Pinpoint the cell where the given text exists, returning its (x, y) midpoint coordinate. 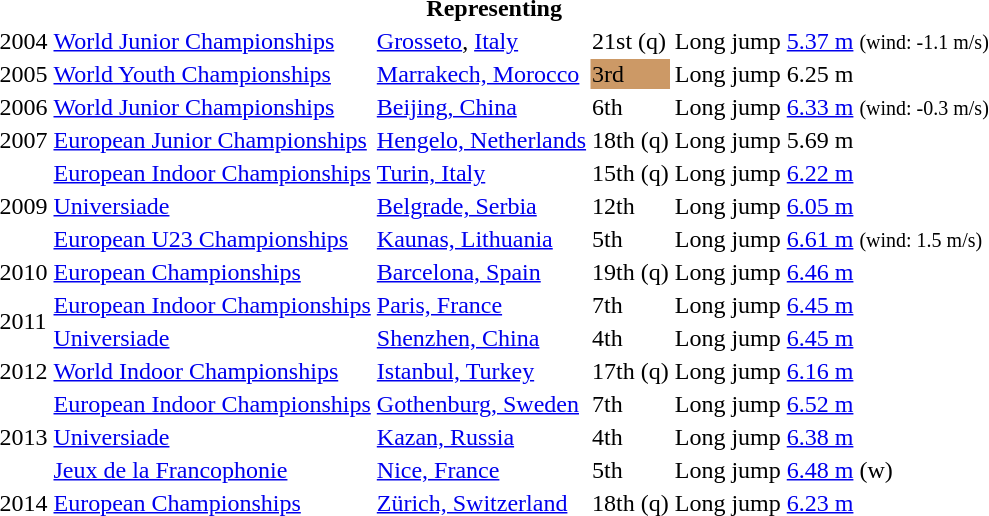
Nice, France (481, 470)
Kazan, Russia (481, 437)
Barcelona, Spain (481, 272)
18th (q) (631, 140)
World Indoor Championships (212, 371)
15th (q) (631, 173)
Kaunas, Lithuania (481, 239)
3rd (631, 74)
19th (q) (631, 272)
Belgrade, Serbia (481, 206)
Beijing, China (481, 107)
European Junior Championships (212, 140)
Jeux de la Francophonie (212, 470)
Turin, Italy (481, 173)
6th (631, 107)
21st (q) (631, 41)
Gothenburg, Sweden (481, 404)
Istanbul, Turkey (481, 371)
Paris, France (481, 305)
European U23 Championships (212, 239)
Grosseto, Italy (481, 41)
Marrakech, Morocco (481, 74)
European Championships (212, 272)
World Youth Championships (212, 74)
Hengelo, Netherlands (481, 140)
Shenzhen, China (481, 338)
12th (631, 206)
17th (q) (631, 371)
